From the cell containing the given text, extract its center point as [x, y] coordinate. 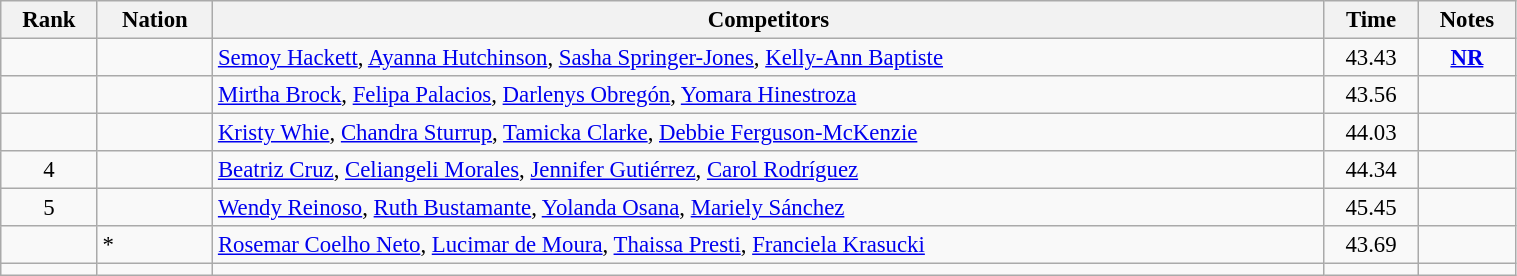
Rosemar Coelho Neto, Lucimar de Moura, Thaissa Presti, Franciela Krasucki [769, 245]
Beatriz Cruz, Celiangeli Morales, Jennifer Gutiérrez, Carol Rodríguez [769, 170]
* [154, 245]
Competitors [769, 20]
Time [1370, 20]
44.34 [1370, 170]
45.45 [1370, 208]
Rank [49, 20]
43.43 [1370, 58]
NR [1467, 58]
Mirtha Brock, Felipa Palacios, Darlenys Obregón, Yomara Hinestroza [769, 95]
Nation [154, 20]
Semoy Hackett, Ayanna Hutchinson, Sasha Springer-Jones, Kelly-Ann Baptiste [769, 58]
43.69 [1370, 245]
5 [49, 208]
Notes [1467, 20]
4 [49, 170]
43.56 [1370, 95]
Kristy Whie, Chandra Sturrup, Tamicka Clarke, Debbie Ferguson-McKenzie [769, 133]
44.03 [1370, 133]
Wendy Reinoso, Ruth Bustamante, Yolanda Osana, Mariely Sánchez [769, 208]
